Provide the [x, y] coordinate of the cell's center where the given text is located.  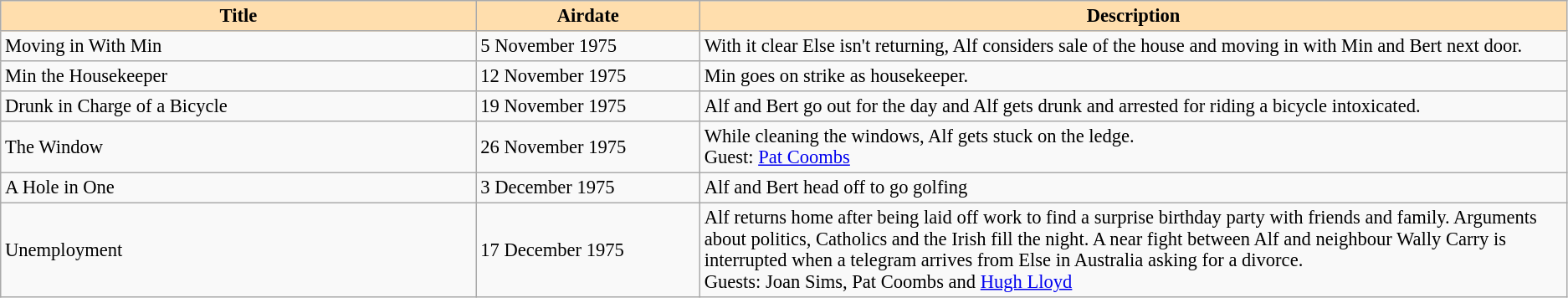
Alf and Bert head off to go golfing [1133, 188]
Description [1133, 16]
3 December 1975 [587, 188]
Alf and Bert go out for the day and Alf gets drunk and arrested for riding a bicycle intoxicated. [1133, 106]
While cleaning the windows, Alf gets stuck on the ledge.Guest: Pat Coombs [1133, 147]
19 November 1975 [587, 106]
Unemployment [238, 249]
Airdate [587, 16]
17 December 1975 [587, 249]
5 November 1975 [587, 46]
Min the Housekeeper [238, 76]
Drunk in Charge of a Bicycle [238, 106]
Moving in With Min [238, 46]
With it clear Else isn't returning, Alf considers sale of the house and moving in with Min and Bert next door. [1133, 46]
Title [238, 16]
Min goes on strike as housekeeper. [1133, 76]
The Window [238, 147]
12 November 1975 [587, 76]
A Hole in One [238, 188]
26 November 1975 [587, 147]
